Search for the cell housing the specified text and yield its [X, Y] center coordinate. 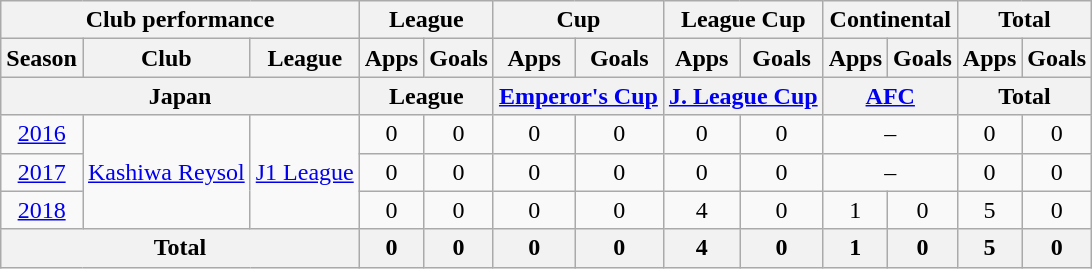
Club performance [180, 20]
Continental [890, 20]
Cup [578, 20]
2018 [42, 210]
2016 [42, 134]
League Cup [743, 20]
Kashiwa Reysol [166, 172]
AFC [890, 96]
Japan [180, 96]
Club [166, 58]
2017 [42, 172]
Emperor's Cup [578, 96]
J1 League [304, 172]
Season [42, 58]
J. League Cup [743, 96]
